Detect which cell encompasses the target text, then output its (X, Y) center coordinate. 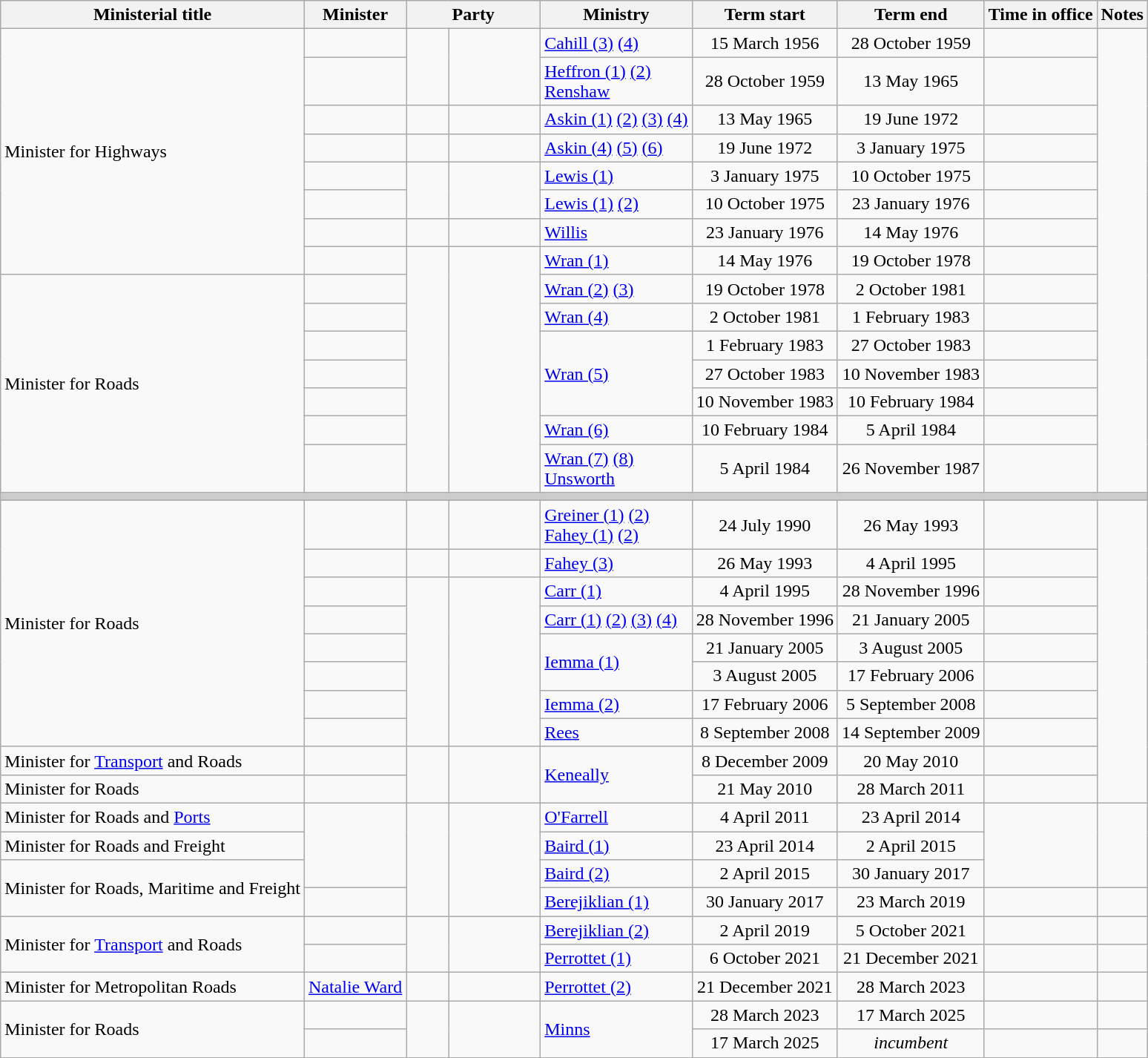
4 April 2011 (765, 817)
Minister for Roads and Freight (153, 845)
5 September 2008 (911, 704)
Lewis (1) (2) (616, 204)
Party (473, 15)
Perrottet (2) (616, 987)
Term end (911, 15)
6 October 2021 (765, 959)
Rees (616, 732)
Berejiklian (1) (616, 902)
Cahill (3) (4) (616, 43)
Wran (6) (616, 430)
Wran (1) (616, 260)
24 July 1990 (765, 525)
Minister for Roads, Maritime and Freight (153, 888)
Baird (2) (616, 874)
Carr (1) (616, 591)
20 May 2010 (911, 760)
8 December 2009 (765, 760)
Willis (616, 232)
Term start (765, 15)
Berejiklian (2) (616, 930)
28 March 2011 (911, 789)
14 September 2009 (911, 732)
Natalie Ward (354, 987)
Minister for Roads and Ports (153, 817)
Lewis (1) (616, 176)
23 March 2019 (911, 902)
O'Farrell (616, 817)
Baird (1) (616, 845)
Wran (4) (616, 317)
Minister (354, 15)
Keneally (616, 775)
incumbent (911, 1043)
Greiner (1) (2)Fahey (1) (2) (616, 525)
8 September 2008 (765, 732)
Iemma (1) (616, 662)
15 March 1956 (765, 43)
Heffron (1) (2)Renshaw (616, 82)
Wran (2) (3) (616, 289)
Ministerial title (153, 15)
Time in office (1040, 15)
Ministry (616, 15)
Minns (616, 1029)
Notes (1122, 15)
Wran (7) (8)Unsworth (616, 469)
Carr (1) (2) (3) (4) (616, 620)
Fahey (3) (616, 563)
Minister for Highways (153, 152)
Minister for Metropolitan Roads (153, 987)
5 October 2021 (911, 930)
21 May 2010 (765, 789)
Iemma (2) (616, 704)
2 April 2019 (765, 930)
26 November 1987 (911, 469)
Wran (5) (616, 373)
Askin (1) (2) (3) (4) (616, 119)
Askin (4) (5) (6) (616, 148)
Perrottet (1) (616, 959)
